Return [X, Y] of the center of cell containing provided text 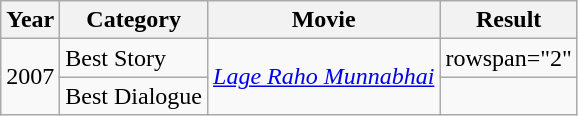
Year [30, 20]
Best Story [134, 58]
rowspan="2" [509, 58]
Movie [324, 20]
Lage Raho Munnabhai [324, 77]
Result [509, 20]
Category [134, 20]
2007 [30, 77]
Best Dialogue [134, 96]
